Extract the [X, Y] coordinate from the center of the cell holding the provided text.  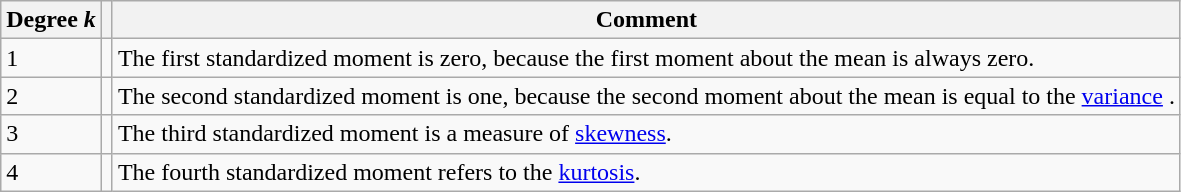
1 [52, 58]
2 [52, 96]
The third standardized moment is a measure of skewness. [646, 134]
The second standardized moment is one, because the second moment about the mean is equal to the variance . [646, 96]
4 [52, 172]
Comment [646, 20]
The first standardized moment is zero, because the first moment about the mean is always zero. [646, 58]
Degree k [52, 20]
3 [52, 134]
The fourth standardized moment refers to the kurtosis. [646, 172]
